For the text-containing cell, return its midpoint in [x, y] coordinate format. 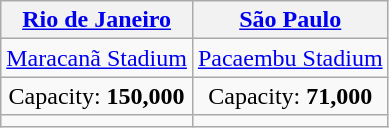
Maracanã Stadium [97, 58]
Capacity: 150,000 [97, 96]
Pacaembu Stadium [290, 58]
Capacity: 71,000 [290, 96]
Rio de Janeiro [97, 20]
São Paulo [290, 20]
